Output the (X, Y) coordinate of the center of the cell containing the given text.  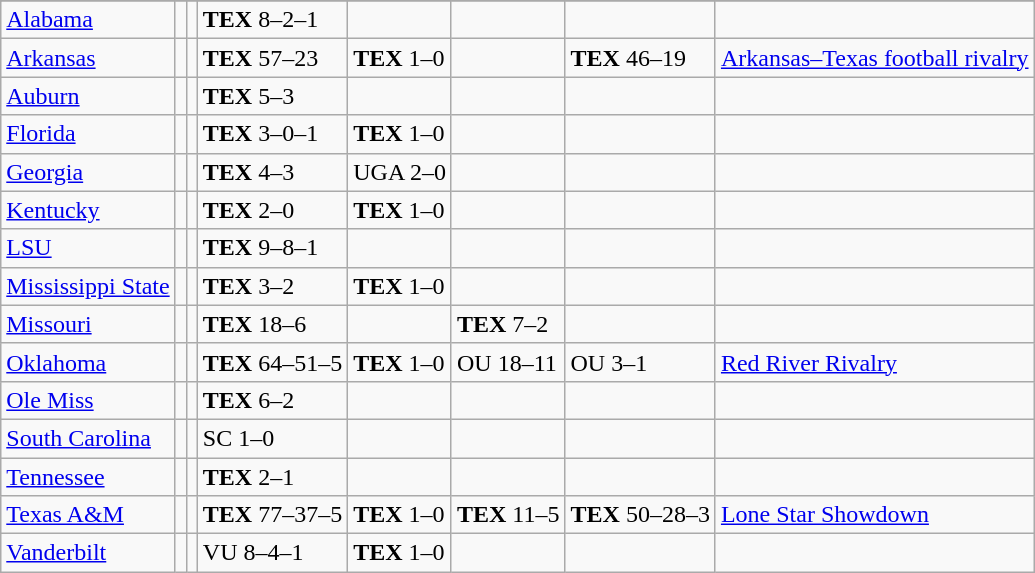
TEX 5–3 (272, 96)
TEX 64–51–5 (272, 362)
Oklahoma (88, 362)
TEX 77–37–5 (272, 515)
Missouri (88, 324)
Ole Miss (88, 400)
Red River Rivalry (874, 362)
TEX 2–1 (272, 477)
OU 3–1 (640, 362)
Texas A&M (88, 515)
TEX 3–0–1 (272, 134)
TEX 50–28–3 (640, 515)
TEX 11–5 (508, 515)
Florida (88, 134)
TEX 9–8–1 (272, 248)
TEX 18–6 (272, 324)
Lone Star Showdown (874, 515)
TEX 7–2 (508, 324)
TEX 8–2–1 (272, 20)
TEX 6–2 (272, 400)
Alabama (88, 20)
TEX 57–23 (272, 58)
TEX 2–0 (272, 210)
VU 8–4–1 (272, 553)
Arkansas–Texas football rivalry (874, 58)
OU 18–11 (508, 362)
South Carolina (88, 438)
Georgia (88, 172)
Tennessee (88, 477)
TEX 46–19 (640, 58)
SC 1–0 (272, 438)
LSU (88, 248)
Auburn (88, 96)
Kentucky (88, 210)
Mississippi State (88, 286)
TEX 4–3 (272, 172)
TEX 3–2 (272, 286)
UGA 2–0 (400, 172)
Vanderbilt (88, 553)
Arkansas (88, 58)
